Capture the cell that displays the provided text and extract its [x, y] central coordinate. 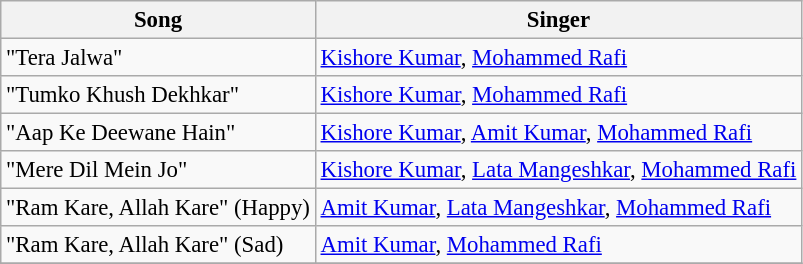
Amit Kumar, Mohammed Rafi [558, 245]
Kishore Kumar, Amit Kumar, Mohammed Rafi [558, 133]
"Mere Dil Mein Jo" [158, 170]
"Ram Kare, Allah Kare" (Happy) [158, 208]
"Ram Kare, Allah Kare" (Sad) [158, 245]
"Tera Jalwa" [158, 58]
Amit Kumar, Lata Mangeshkar, Mohammed Rafi [558, 208]
"Aap Ke Deewane Hain" [158, 133]
Song [158, 20]
"Tumko Khush Dekhkar" [158, 95]
Kishore Kumar, Lata Mangeshkar, Mohammed Rafi [558, 170]
Singer [558, 20]
